Identify which cell holds the provided text, then report its (x, y) central coordinate. 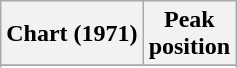
Peakposition (189, 34)
Chart (1971) (72, 34)
